Return the (X, Y) coordinate for the center point of the cell that contains the specified text.  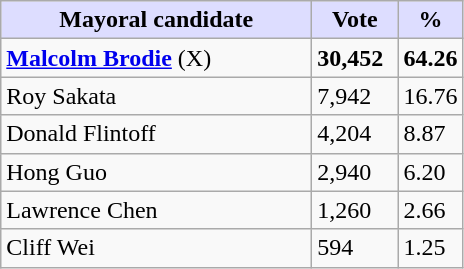
Malcolm Brodie (X) (156, 58)
6.20 (430, 172)
16.76 (430, 96)
2,940 (355, 172)
Donald Flintoff (156, 134)
1.25 (430, 248)
30,452 (355, 58)
% (430, 20)
Roy Sakata (156, 96)
Cliff Wei (156, 248)
594 (355, 248)
8.87 (430, 134)
1,260 (355, 210)
Vote (355, 20)
64.26 (430, 58)
Hong Guo (156, 172)
2.66 (430, 210)
Mayoral candidate (156, 20)
4,204 (355, 134)
Lawrence Chen (156, 210)
7,942 (355, 96)
